Detect which cell encompasses the target text, then output its [X, Y] center coordinate. 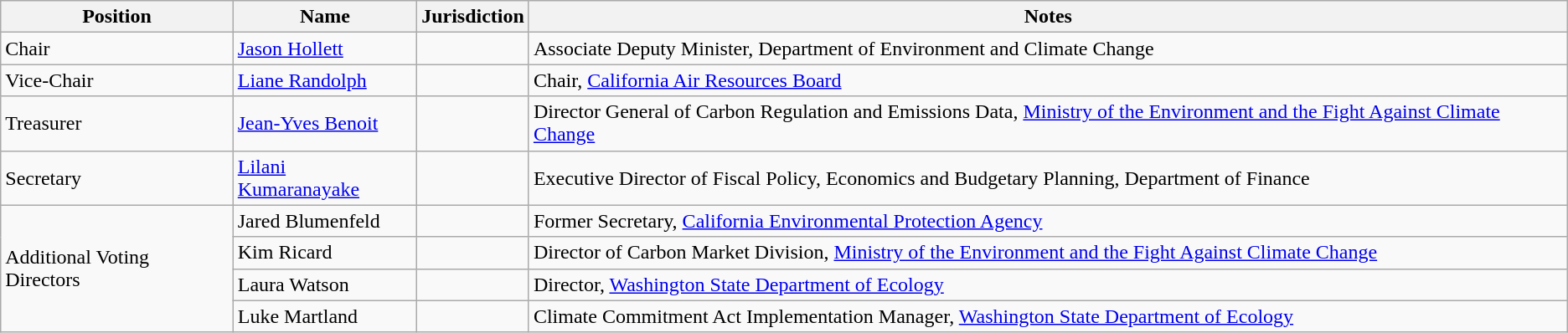
Director of Carbon Market Division, Ministry of the Environment and the Fight Against Climate Change [1048, 253]
Climate Commitment Act Implementation Manager, Washington State Department of Ecology [1048, 316]
Kim Ricard [325, 253]
Director General of Carbon Regulation and Emissions Data, Ministry of the Environment and the Fight Against Climate Change [1048, 124]
Former Secretary, California Environmental Protection Agency [1048, 221]
Position [117, 17]
Secretary [117, 177]
Vice-Chair [117, 80]
Jean-Yves Benoit [325, 124]
Jason Hollett [325, 49]
Name [325, 17]
Luke Martland [325, 316]
Jurisdiction [473, 17]
Associate Deputy Minister, Department of Environment and Climate Change [1048, 49]
Additional Voting Directors [117, 269]
Liane Randolph [325, 80]
Director, Washington State Department of Ecology [1048, 284]
Notes [1048, 17]
Laura Watson [325, 284]
Chair, California Air Resources Board [1048, 80]
Treasurer [117, 124]
Executive Director of Fiscal Policy, Economics and Budgetary Planning, Department of Finance [1048, 177]
Lilani Kumaranayake [325, 177]
Jared Blumenfeld [325, 221]
Chair [117, 49]
